Pinpoint the cell where the given text exists, returning its (x, y) midpoint coordinate. 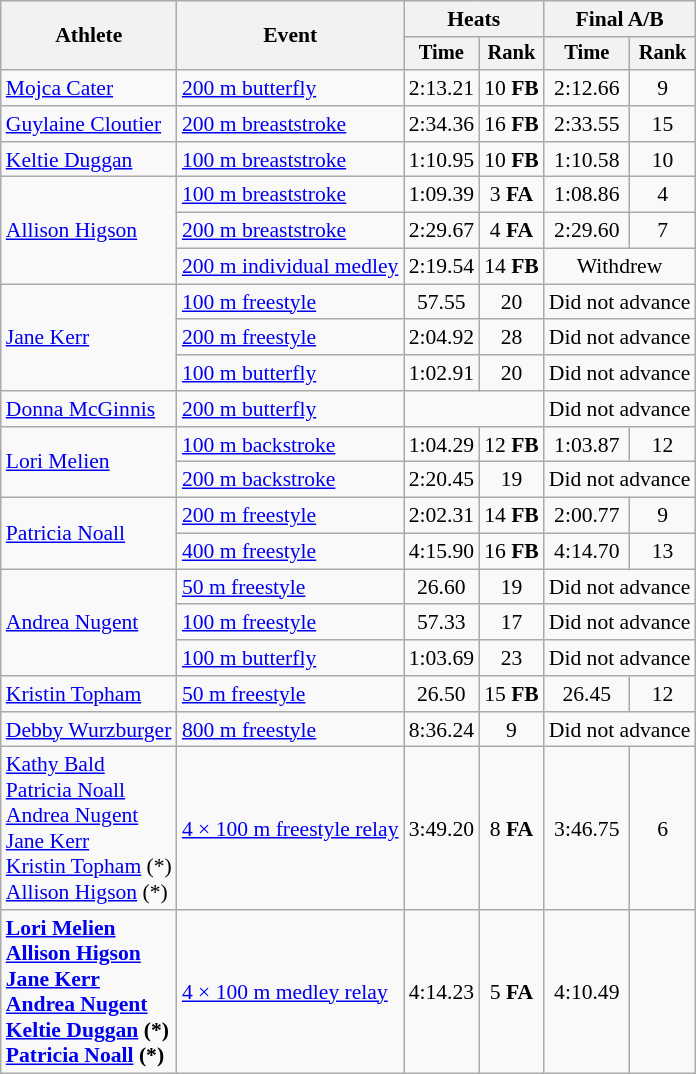
23 (512, 658)
Final A/B (620, 19)
Lori Melien (89, 462)
1:02.91 (442, 373)
4:15.90 (442, 552)
2:29.67 (442, 231)
57.55 (442, 302)
15 (663, 124)
200 m individual medley (290, 267)
Mojca Cater (89, 88)
1:03.87 (587, 445)
400 m freestyle (290, 552)
8:36.24 (442, 730)
4 FA (512, 231)
10 (663, 160)
Andrea Nugent (89, 622)
4 (663, 195)
2:29.60 (587, 231)
2:33.55 (587, 124)
Debby Wurzburger (89, 730)
Guylaine Cloutier (89, 124)
100 m backstroke (290, 445)
2:12.66 (587, 88)
2:34.36 (442, 124)
6 (663, 828)
17 (512, 623)
3:49.20 (442, 828)
4:10.49 (587, 992)
2:20.45 (442, 480)
1:03.69 (442, 658)
Lori MelienAllison HigsonJane KerrAndrea NugentKeltie Duggan (*)Patricia Noall (*) (89, 992)
26.45 (587, 694)
Allison Higson (89, 230)
Patricia Noall (89, 534)
Withdrew (620, 267)
2:04.92 (442, 338)
26.50 (442, 694)
4:14.70 (587, 552)
1:08.86 (587, 195)
57.33 (442, 623)
800 m freestyle (290, 730)
5 FA (512, 992)
Keltie Duggan (89, 160)
1:10.58 (587, 160)
2:13.21 (442, 88)
4:14.23 (442, 992)
2:19.54 (442, 267)
8 FA (512, 828)
2:02.31 (442, 516)
3 FA (512, 195)
Kathy BaldPatricia NoallAndrea NugentJane KerrKristin Topham (*)Allison Higson (*) (89, 828)
Kristin Topham (89, 694)
1:04.29 (442, 445)
12 FB (512, 445)
Jane Kerr (89, 338)
Donna McGinnis (89, 409)
2:00.77 (587, 516)
28 (512, 338)
1:10.95 (442, 160)
4 × 100 m freestyle relay (290, 828)
1:09.39 (442, 195)
7 (663, 231)
26.60 (442, 587)
Event (290, 36)
15 FB (512, 694)
Heats (474, 19)
Athlete (89, 36)
13 (663, 552)
3:46.75 (587, 828)
4 × 100 m medley relay (290, 992)
200 m backstroke (290, 480)
